Detect which cell encompasses the target text, then output its (x, y) center coordinate. 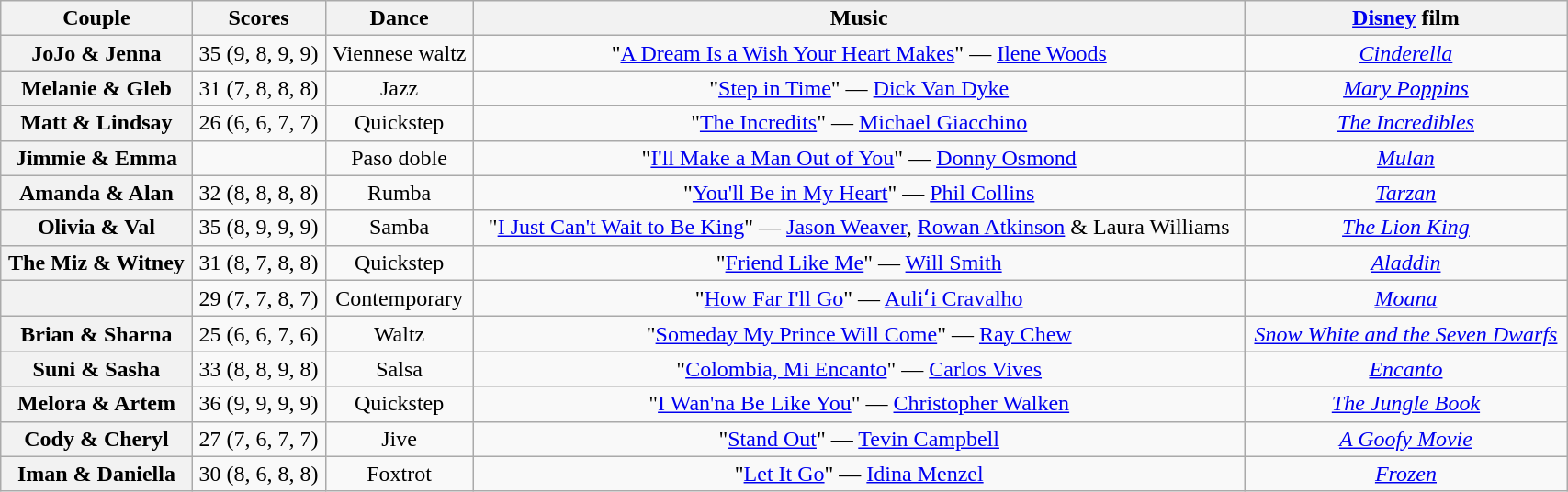
Tarzan (1405, 193)
"Friend Like Me" — Will Smith (859, 263)
Jive (399, 439)
"Colombia, Mi Encanto" — Carlos Vives (859, 369)
32 (8, 8, 8, 8) (259, 193)
The Lion King (1405, 228)
Moana (1405, 298)
Cinderella (1405, 53)
Music (859, 18)
Olivia & Val (96, 228)
Rumba (399, 193)
Matt & Lindsay (96, 123)
Mary Poppins (1405, 88)
Waltz (399, 334)
Mulan (1405, 158)
Dance (399, 18)
"You'll Be in My Heart" — Phil Collins (859, 193)
"Let It Go" — Idina Menzel (859, 474)
35 (9, 8, 9, 9) (259, 53)
Samba (399, 228)
"Someday My Prince Will Come" — Ray Chew (859, 334)
Disney film (1405, 18)
"I Just Can't Wait to Be King" — Jason Weaver, Rowan Atkinson & Laura Williams (859, 228)
JoJo & Jenna (96, 53)
26 (6, 6, 7, 7) (259, 123)
Brian & Sharna (96, 334)
27 (7, 6, 7, 7) (259, 439)
Contemporary (399, 298)
Couple (96, 18)
Suni & Sasha (96, 369)
The Jungle Book (1405, 404)
"I'll Make a Man Out of You" — Donny Osmond (859, 158)
33 (8, 8, 9, 8) (259, 369)
Cody & Cheryl (96, 439)
29 (7, 7, 8, 7) (259, 298)
The Miz & Witney (96, 263)
Paso doble (399, 158)
36 (9, 9, 9, 9) (259, 404)
"Step in Time" — Dick Van Dyke (859, 88)
A Goofy Movie (1405, 439)
Viennese waltz (399, 53)
31 (7, 8, 8, 8) (259, 88)
The Incredibles (1405, 123)
"The Incredits" — Michael Giacchino (859, 123)
Melora & Artem (96, 404)
25 (6, 6, 7, 6) (259, 334)
Snow White and the Seven Dwarfs (1405, 334)
Scores (259, 18)
Frozen (1405, 474)
31 (8, 7, 8, 8) (259, 263)
"I Wan'na Be Like You" — Christopher Walken (859, 404)
"How Far I'll Go" — Auliʻi Cravalho (859, 298)
Foxtrot (399, 474)
Aladdin (1405, 263)
30 (8, 6, 8, 8) (259, 474)
Encanto (1405, 369)
Jimmie & Emma (96, 158)
Melanie & Gleb (96, 88)
"A Dream Is a Wish Your Heart Makes" — Ilene Woods (859, 53)
Iman & Daniella (96, 474)
35 (8, 9, 9, 9) (259, 228)
Jazz (399, 88)
Salsa (399, 369)
Amanda & Alan (96, 193)
"Stand Out" — Tevin Campbell (859, 439)
